Return [x, y] of the center of cell containing provided text 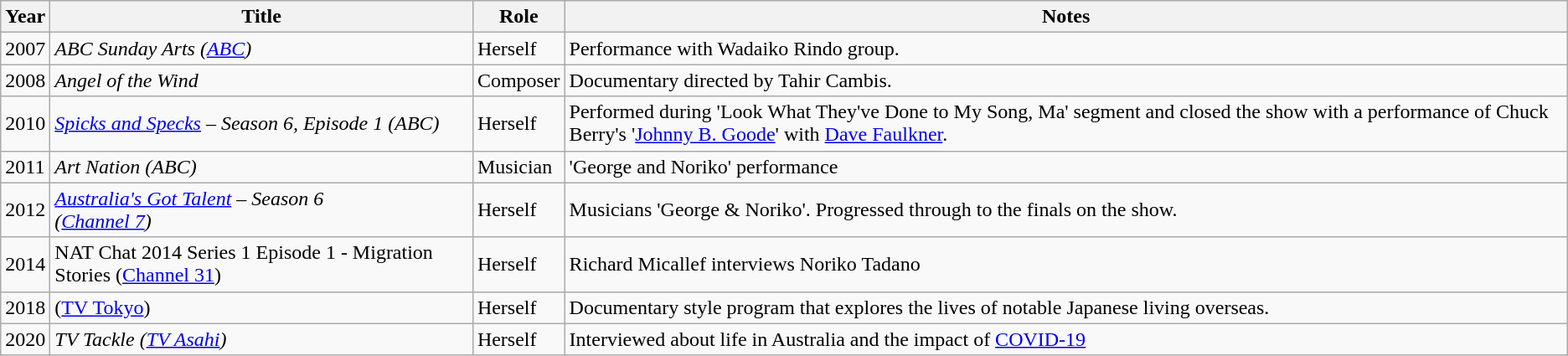
Richard Micallef interviews Noriko Tadano [1065, 265]
Composer [518, 80]
2011 [25, 167]
Art Nation (ABC) [261, 167]
NAT Chat 2014 Series 1 Episode 1 - Migration Stories (Channel 31) [261, 265]
Angel of the Wind [261, 80]
TV Tackle (TV Asahi) [261, 339]
2007 [25, 49]
Performance with Wadaiko Rindo group. [1065, 49]
2008 [25, 80]
2018 [25, 307]
Spicks and Specks – Season 6, Episode 1 (ABC) [261, 124]
Documentary style program that explores the lives of notable Japanese living overseas. [1065, 307]
Musicians 'George & Noriko'. Progressed through to the finals on the show. [1065, 209]
Interviewed about life in Australia and the impact of COVID-19 [1065, 339]
ABC Sunday Arts (ABC) [261, 49]
Musician [518, 167]
Documentary directed by Tahir Cambis. [1065, 80]
Australia's Got Talent – Season 6(Channel 7) [261, 209]
(TV Tokyo) [261, 307]
Role [518, 17]
Year [25, 17]
2014 [25, 265]
2020 [25, 339]
'George and Noriko' performance [1065, 167]
2010 [25, 124]
Notes [1065, 17]
2012 [25, 209]
Title [261, 17]
